Find where the given text appears and provide that cell's center as [x, y] coordinate. 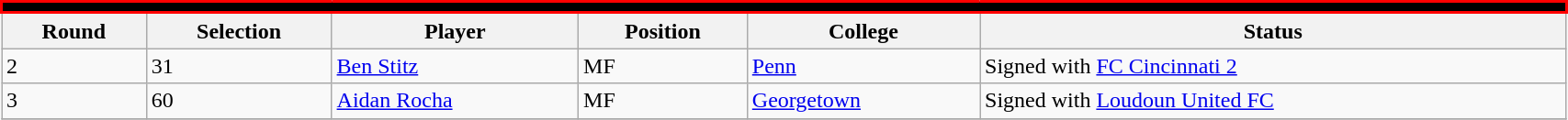
Status [1273, 31]
Player [456, 31]
Round [74, 31]
60 [239, 101]
Penn [863, 66]
Signed with Loudoun United FC [1273, 101]
College [863, 31]
2 [74, 66]
31 [239, 66]
Position [663, 31]
3 [74, 101]
Aidan Rocha [456, 101]
Ben Stitz [456, 66]
Selection [239, 31]
Georgetown [863, 101]
Signed with FC Cincinnati 2 [1273, 66]
